Provide the (x, y) coordinate of the cell's center where the given text is located.  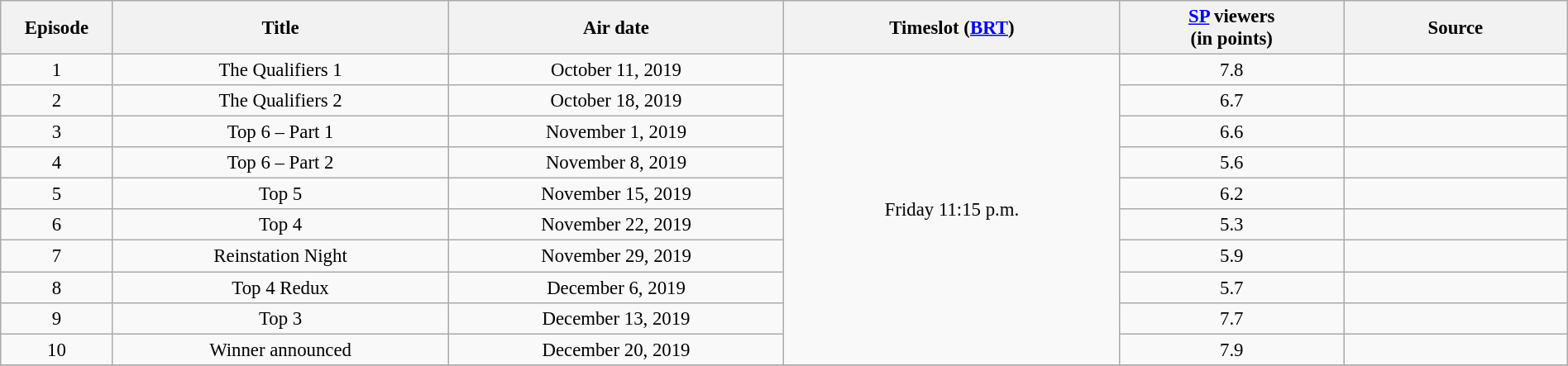
SP viewers(in points) (1232, 28)
November 8, 2019 (616, 163)
October 11, 2019 (616, 70)
2 (56, 101)
Top 6 – Part 2 (280, 163)
Top 3 (280, 318)
November 1, 2019 (616, 132)
9 (56, 318)
5.3 (1232, 226)
October 18, 2019 (616, 101)
December 6, 2019 (616, 288)
The Qualifiers 1 (280, 70)
8 (56, 288)
Title (280, 28)
Episode (56, 28)
The Qualifiers 2 (280, 101)
November 22, 2019 (616, 226)
6.2 (1232, 194)
Top 4 (280, 226)
November 15, 2019 (616, 194)
December 20, 2019 (616, 349)
6 (56, 226)
November 29, 2019 (616, 256)
Friday 11:15 p.m. (952, 210)
5 (56, 194)
Reinstation Night (280, 256)
5.7 (1232, 288)
6.6 (1232, 132)
7.7 (1232, 318)
Top 4 Redux (280, 288)
1 (56, 70)
7.9 (1232, 349)
10 (56, 349)
7 (56, 256)
Source (1456, 28)
6.7 (1232, 101)
Top 5 (280, 194)
Top 6 – Part 1 (280, 132)
Air date (616, 28)
5.9 (1232, 256)
December 13, 2019 (616, 318)
Timeslot (BRT) (952, 28)
7.8 (1232, 70)
Winner announced (280, 349)
4 (56, 163)
5.6 (1232, 163)
3 (56, 132)
